Pinpoint the cell where the given text exists, returning its (X, Y) midpoint coordinate. 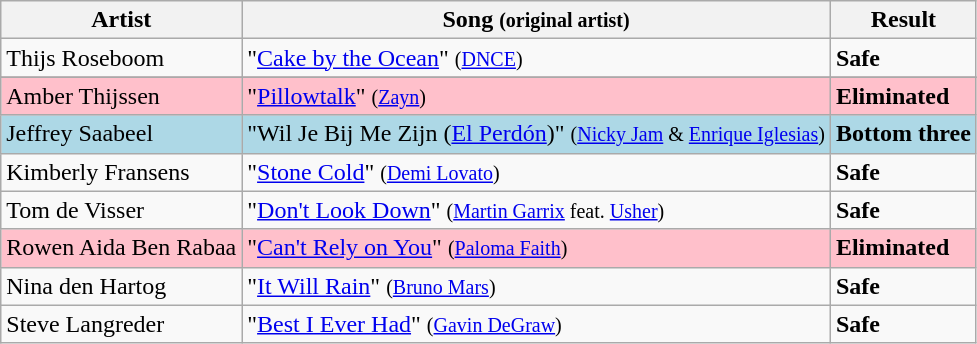
Tom de Visser (122, 210)
"Cake by the Ocean" (DNCE) (536, 58)
Bottom three (903, 134)
"Stone Cold" (Demi Lovato) (536, 172)
"Can't Rely on You" (Paloma Faith) (536, 248)
Song (original artist) (536, 20)
"Pillowtalk" (Zayn) (536, 96)
Nina den Hartog (122, 286)
Steve Langreder (122, 324)
Rowen Aida Ben Rabaa (122, 248)
"Wil Je Bij Me Zijn (El Perdón)" (Nicky Jam & Enrique Iglesias) (536, 134)
Kimberly Fransens (122, 172)
"Best I Ever Had" (Gavin DeGraw) (536, 324)
Thijs Roseboom (122, 58)
"It Will Rain" (Bruno Mars) (536, 286)
Amber Thijssen (122, 96)
Result (903, 20)
Jeffrey Saabeel (122, 134)
"Don't Look Down" (Martin Garrix feat. Usher) (536, 210)
Artist (122, 20)
